Return [x, y] of the center of cell containing provided text 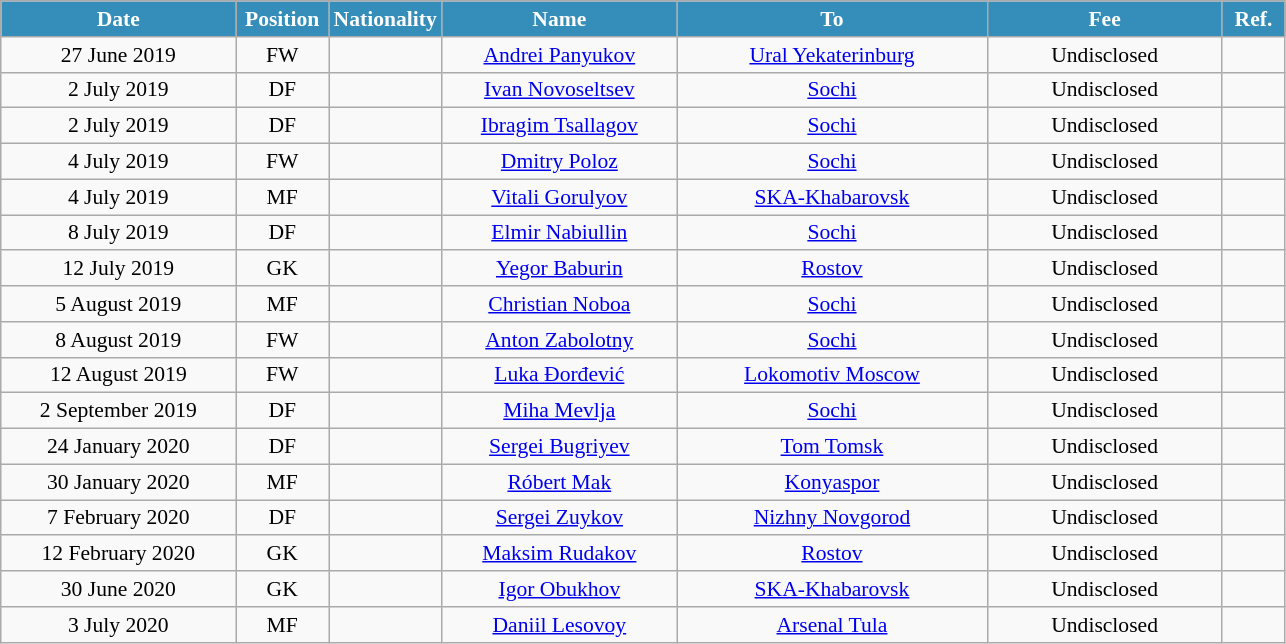
Tom Tomsk [832, 447]
Dmitry Poloz [560, 162]
Ref. [1254, 19]
12 August 2019 [118, 375]
Sergei Bugriyev [560, 447]
Miha Mevlja [560, 411]
30 January 2020 [118, 482]
Ivan Novoseltsev [560, 90]
Arsenal Tula [832, 625]
3 July 2020 [118, 625]
Igor Obukhov [560, 589]
Name [560, 19]
Nationality [384, 19]
8 August 2019 [118, 340]
To [832, 19]
Christian Noboa [560, 304]
Anton Zabolotny [560, 340]
12 February 2020 [118, 554]
Nizhny Novgorod [832, 518]
7 February 2020 [118, 518]
Andrei Panyukov [560, 55]
Konyaspor [832, 482]
Maksim Rudakov [560, 554]
Yegor Baburin [560, 269]
5 August 2019 [118, 304]
27 June 2019 [118, 55]
Vitali Gorulyov [560, 197]
Sergei Zuykov [560, 518]
2 September 2019 [118, 411]
Fee [1104, 19]
Position [282, 19]
Date [118, 19]
8 July 2019 [118, 233]
Ural Yekaterinburg [832, 55]
12 July 2019 [118, 269]
Luka Đorđević [560, 375]
Daniil Lesovoy [560, 625]
Róbert Mak [560, 482]
30 June 2020 [118, 589]
24 January 2020 [118, 447]
Ibragim Tsallagov [560, 126]
Elmir Nabiullin [560, 233]
Lokomotiv Moscow [832, 375]
